Pinpoint the cell where the given text exists, returning its [x, y] midpoint coordinate. 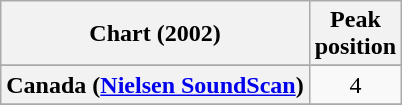
Chart (2002) [155, 34]
Peakposition [355, 34]
Canada (Nielsen SoundScan) [155, 85]
4 [355, 85]
